Capture the cell that displays the provided text and extract its [X, Y] central coordinate. 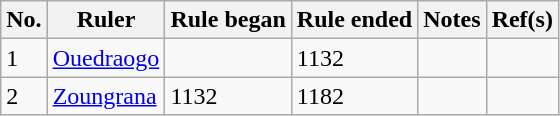
1182 [354, 96]
Rule ended [354, 20]
2 [24, 96]
Ouedraogo [106, 58]
No. [24, 20]
Rule began [228, 20]
Notes [452, 20]
Ref(s) [522, 20]
Zoungrana [106, 96]
Ruler [106, 20]
1 [24, 58]
